Return [x, y] of the center of cell containing provided text 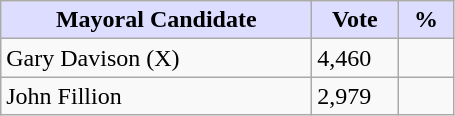
Vote [355, 20]
4,460 [355, 58]
Gary Davison (X) [156, 58]
2,979 [355, 96]
Mayoral Candidate [156, 20]
% [426, 20]
John Fillion [156, 96]
